Determine the (X, Y) coordinate at the center of the cell enclosing the given text.  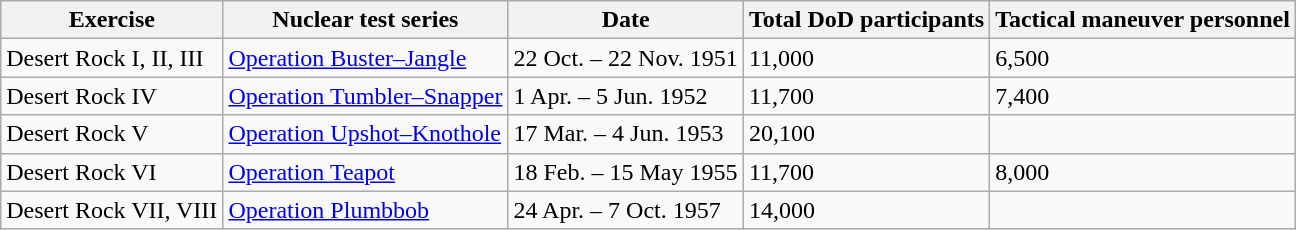
Total DoD participants (866, 20)
Desert Rock V (112, 134)
Exercise (112, 20)
11,000 (866, 58)
Desert Rock VII, VIII (112, 210)
14,000 (866, 210)
6,500 (1143, 58)
17 Mar. – 4 Jun. 1953 (626, 134)
1 Apr. – 5 Jun. 1952 (626, 96)
Desert Rock VI (112, 172)
18 Feb. – 15 May 1955 (626, 172)
Desert Rock IV (112, 96)
Nuclear test series (366, 20)
Operation Teapot (366, 172)
24 Apr. – 7 Oct. 1957 (626, 210)
22 Oct. – 22 Nov. 1951 (626, 58)
Operation Buster–Jangle (366, 58)
Operation Tumbler–Snapper (366, 96)
Date (626, 20)
8,000 (1143, 172)
Desert Rock I, II, III (112, 58)
Operation Upshot–Knothole (366, 134)
Tactical maneuver personnel (1143, 20)
20,100 (866, 134)
7,400 (1143, 96)
Operation Plumbbob (366, 210)
